Detect which cell encompasses the target text, then output its (X, Y) center coordinate. 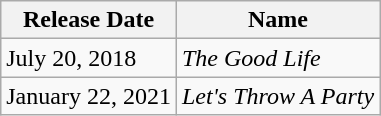
July 20, 2018 (89, 58)
Release Date (89, 20)
January 22, 2021 (89, 96)
Name (278, 20)
Let's Throw A Party (278, 96)
The Good Life (278, 58)
